Locate the cell with the specified text and output its [x, y] center coordinate. 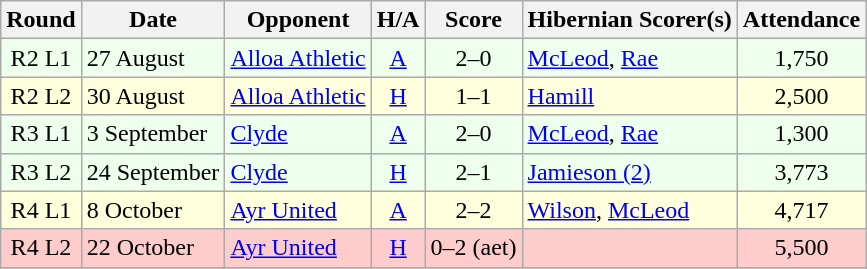
8 October [153, 210]
Opponent [298, 20]
24 September [153, 172]
1,300 [801, 134]
0–2 (aet) [474, 248]
Date [153, 20]
1,750 [801, 58]
27 August [153, 58]
3,773 [801, 172]
22 October [153, 248]
Hibernian Scorer(s) [630, 20]
H/A [398, 20]
R4 L2 [41, 248]
1–1 [474, 96]
R4 L1 [41, 210]
Jamieson (2) [630, 172]
Score [474, 20]
4,717 [801, 210]
3 September [153, 134]
R3 L1 [41, 134]
2,500 [801, 96]
30 August [153, 96]
Wilson, McLeod [630, 210]
2–1 [474, 172]
5,500 [801, 248]
Hamill [630, 96]
R3 L2 [41, 172]
R2 L2 [41, 96]
R2 L1 [41, 58]
Attendance [801, 20]
Round [41, 20]
2–2 [474, 210]
